Provide the [x, y] coordinate of the cell's center where the given text is located.  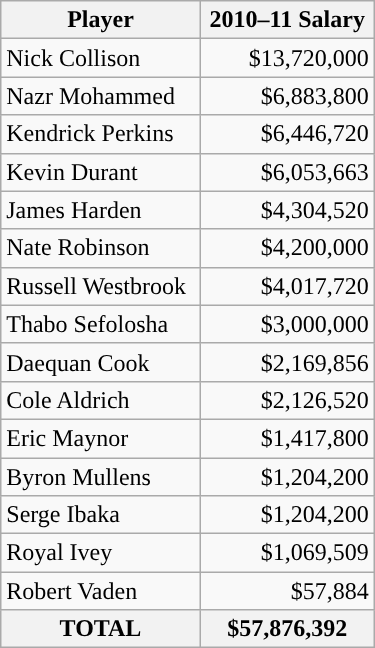
James Harden [100, 210]
Nick Collison [100, 58]
Russell Westbrook [100, 286]
Cole Aldrich [100, 400]
$57,876,392 [287, 629]
$6,446,720 [287, 134]
$1,417,800 [287, 438]
Robert Vaden [100, 591]
Royal Ivey [100, 553]
Thabo Sefolosha [100, 324]
$4,304,520 [287, 210]
Daequan Cook [100, 362]
Nazr Mohammed [100, 96]
$13,720,000 [287, 58]
$6,053,663 [287, 172]
Kendrick Perkins [100, 134]
$57,884 [287, 591]
Nate Robinson [100, 248]
Kevin Durant [100, 172]
TOTAL [100, 629]
$3,000,000 [287, 324]
2010–11 Salary [287, 20]
$4,017,720 [287, 286]
Player [100, 20]
$6,883,800 [287, 96]
Byron Mullens [100, 477]
Eric Maynor [100, 438]
$2,126,520 [287, 400]
$1,069,509 [287, 553]
$2,169,856 [287, 362]
Serge Ibaka [100, 515]
$4,200,000 [287, 248]
